Determine the (x, y) coordinate at the center of the cell enclosing the given text.  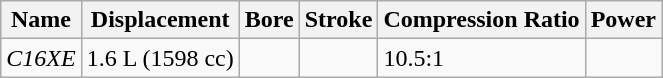
Name (41, 20)
Displacement (160, 20)
C16XE (41, 58)
Power (623, 20)
Stroke (338, 20)
Bore (269, 20)
Compression Ratio (482, 20)
10.5:1 (482, 58)
1.6 L (1598 cc) (160, 58)
